Find where the given text appears and provide that cell's center as (X, Y) coordinate. 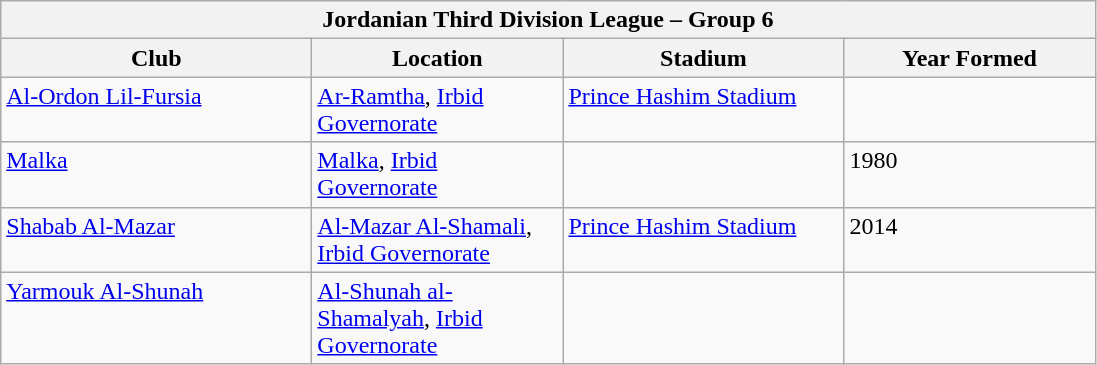
Location (438, 58)
Al-Shunah al-Shamalyah, Irbid Governorate (438, 318)
Malka, Irbid Governorate (438, 174)
Yarmouk Al-Shunah (156, 318)
Year Formed (970, 58)
Malka (156, 174)
Al-Mazar Al-Shamali, Irbid Governorate (438, 240)
Al-Ordon Lil-Fursia (156, 110)
Jordanian Third Division League – Group 6 (548, 20)
1980 (970, 174)
Club (156, 58)
Shabab Al-Mazar (156, 240)
Stadium (704, 58)
2014 (970, 240)
Ar-Ramtha, Irbid Governorate (438, 110)
